Find where the given text appears and provide that cell's center as [X, Y] coordinate. 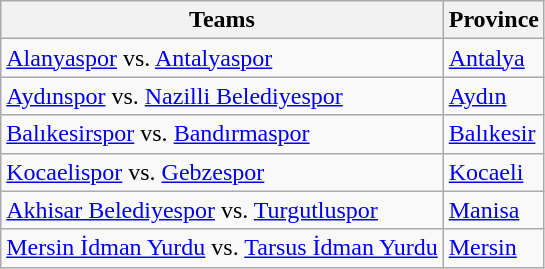
Mersin İdman Yurdu vs. Tarsus İdman Yurdu [222, 248]
Antalya [494, 58]
Province [494, 20]
Akhisar Belediyespor vs. Turgutluspor [222, 210]
Aydınspor vs. Nazilli Belediyespor [222, 96]
Aydın [494, 96]
Balıkesirspor vs. Bandırmaspor [222, 134]
Manisa [494, 210]
Kocaeli [494, 172]
Kocaelispor vs. Gebzespor [222, 172]
Teams [222, 20]
Balıkesir [494, 134]
Alanyaspor vs. Antalyaspor [222, 58]
Mersin [494, 248]
